Scan for the cell matching the given text and deliver its [x, y] coordinate at center. 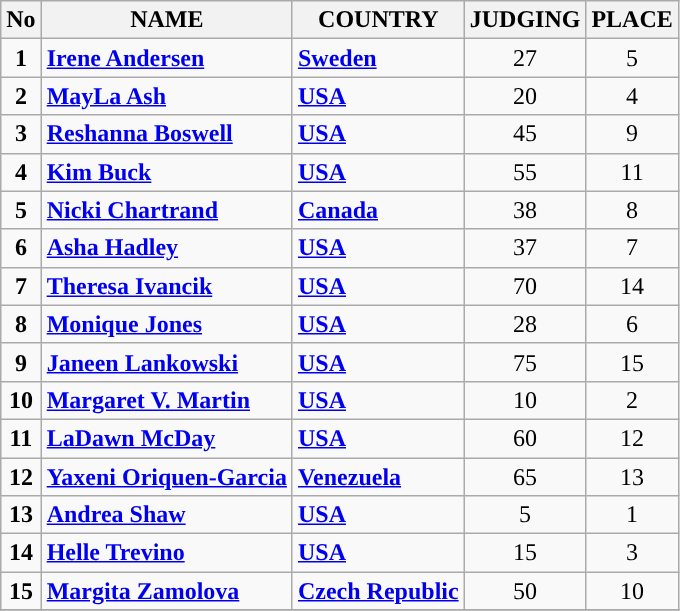
LaDawn McDay [166, 438]
JUDGING [525, 20]
Reshanna Boswell [166, 134]
Sweden [378, 58]
NAME [166, 20]
Margita Zamolova [166, 591]
Janeen Lankowski [166, 362]
COUNTRY [378, 20]
75 [525, 362]
27 [525, 58]
Yaxeni Oriquen-Garcia [166, 477]
70 [525, 286]
PLACE [632, 20]
65 [525, 477]
No [21, 20]
Nicki Chartrand [166, 210]
20 [525, 96]
60 [525, 438]
Andrea Shaw [166, 515]
Asha Hadley [166, 248]
Venezuela [378, 477]
Helle Trevino [166, 553]
Theresa Ivancik [166, 286]
MayLa Ash [166, 96]
Monique Jones [166, 324]
55 [525, 172]
Kim Buck [166, 172]
28 [525, 324]
Czech Republic [378, 591]
37 [525, 248]
45 [525, 134]
Margaret V. Martin [166, 400]
38 [525, 210]
Irene Andersen [166, 58]
50 [525, 591]
Canada [378, 210]
